Find where the given text appears and provide that cell's center as [X, Y] coordinate. 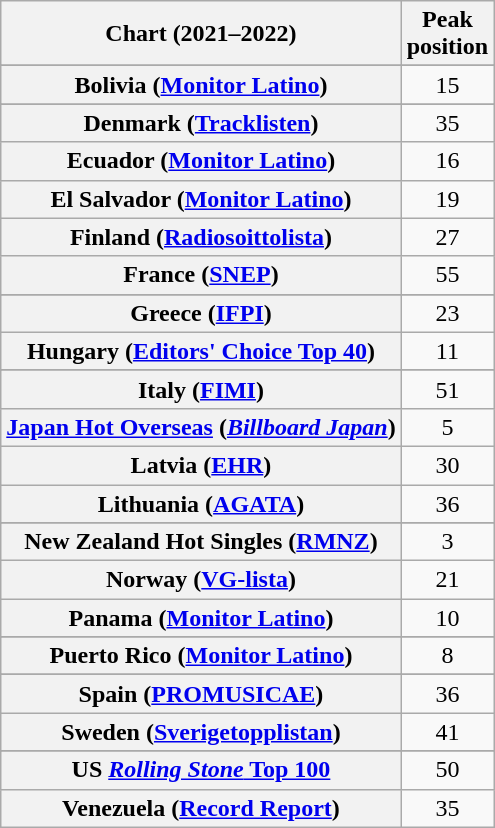
France (SNEP) [201, 275]
Bolivia (Monitor Latino) [201, 85]
21 [447, 580]
50 [447, 770]
19 [447, 199]
27 [447, 237]
Denmark (Tracklisten) [201, 123]
Norway (VG-lista) [201, 580]
15 [447, 85]
Hungary (Editors' Choice Top 40) [201, 351]
Chart (2021–2022) [201, 34]
8 [447, 656]
55 [447, 275]
Finland (Radiosoittolista) [201, 237]
Lithuania (AGATA) [201, 503]
5 [447, 427]
Ecuador (Monitor Latino) [201, 161]
Panama (Monitor Latino) [201, 618]
Spain (PROMUSICAE) [201, 694]
51 [447, 389]
Japan Hot Overseas (Billboard Japan) [201, 427]
16 [447, 161]
Puerto Rico (Monitor Latino) [201, 656]
US Rolling Stone Top 100 [201, 770]
30 [447, 465]
New Zealand Hot Singles (RMNZ) [201, 542]
41 [447, 732]
Latvia (EHR) [201, 465]
10 [447, 618]
Italy (FIMI) [201, 389]
Sweden (Sverigetopplistan) [201, 732]
Venezuela (Record Report) [201, 808]
El Salvador (Monitor Latino) [201, 199]
3 [447, 542]
Peakposition [447, 34]
Greece (IFPI) [201, 313]
23 [447, 313]
11 [447, 351]
